Return the (X, Y) coordinate for the center point of the cell that contains the specified text.  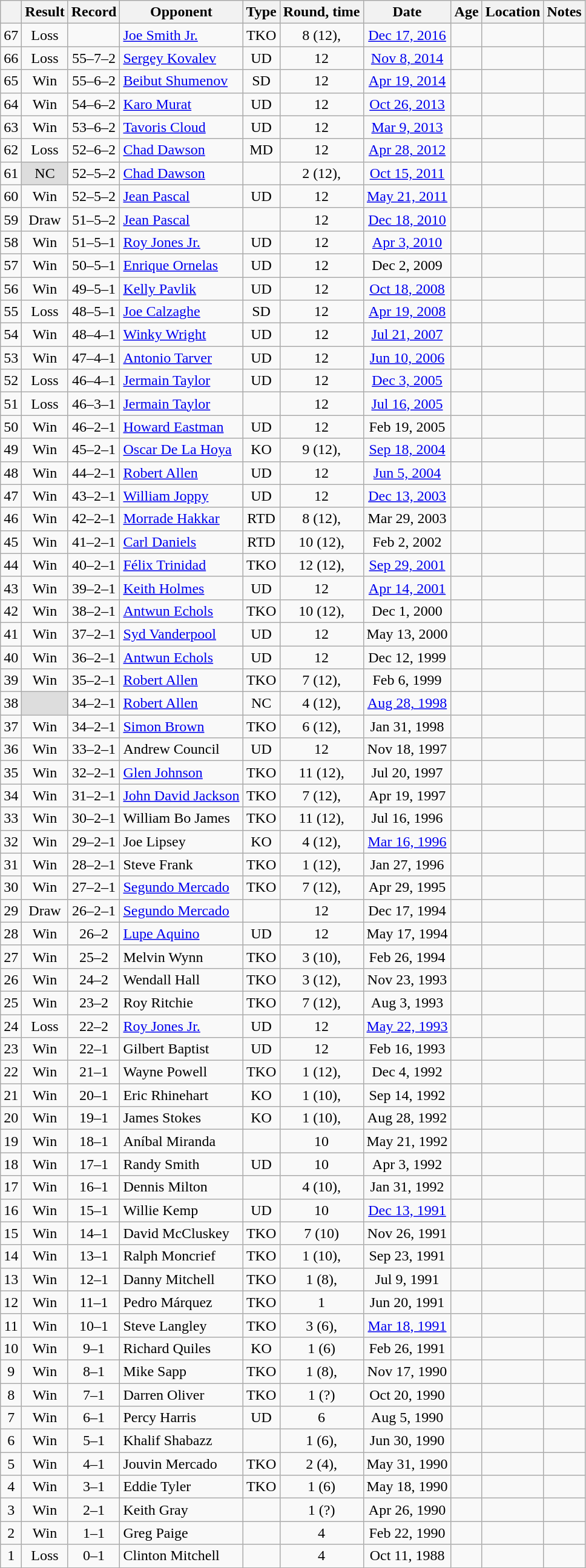
Greg Paige (182, 1533)
51–5–2 (94, 219)
16–1 (94, 1187)
58 (11, 242)
Richard Quiles (182, 1348)
Karo Murat (182, 104)
John David Jackson (182, 796)
26–2–1 (94, 911)
46 (11, 519)
22–1 (94, 1049)
Nov 23, 1993 (407, 980)
James Stokes (182, 1118)
9 (11, 1371)
26–2 (94, 934)
12 (12), (321, 565)
Sergey Kovalev (182, 58)
Apr 19, 2014 (407, 81)
Aug 5, 1990 (407, 1418)
55 (11, 312)
Sep 14, 1992 (407, 1095)
30–2–1 (94, 819)
44–2–1 (94, 473)
Simon Brown (182, 726)
Mar 18, 1991 (407, 1325)
Nov 17, 1990 (407, 1371)
3 (11, 1510)
Aug 3, 1993 (407, 1003)
33–2–1 (94, 749)
42–2–1 (94, 519)
Nov 8, 2014 (407, 58)
Apr 28, 2012 (407, 150)
Feb 26, 1994 (407, 957)
11 (11, 1325)
Félix Trinidad (182, 565)
3 (10), (321, 957)
29 (11, 911)
Jan 31, 1998 (407, 726)
May 21, 1992 (407, 1141)
15–1 (94, 1210)
8–1 (94, 1371)
31 (11, 865)
11–1 (94, 1302)
May 17, 1994 (407, 934)
Jun 10, 2006 (407, 358)
Jouvin Mercado (182, 1464)
14–1 (94, 1233)
Apr 26, 1990 (407, 1510)
30 (11, 888)
63 (11, 127)
Jun 20, 1991 (407, 1302)
Oct 11, 1988 (407, 1556)
15 (11, 1233)
48 (11, 473)
Dec 3, 2005 (407, 381)
41 (11, 634)
25 (11, 1003)
49–5–1 (94, 289)
Feb 2, 2002 (407, 542)
6 (12), (321, 726)
Ralph Moncrief (182, 1256)
0–1 (94, 1556)
31–2–1 (94, 796)
38 (11, 703)
Winky Wright (182, 335)
Aug 28, 1992 (407, 1118)
1 (6), (321, 1441)
Feb 6, 1999 (407, 680)
50–5–1 (94, 265)
Keith Gray (182, 1510)
55–7–2 (94, 58)
Apr 3, 1992 (407, 1164)
Feb 22, 1990 (407, 1533)
54–6–2 (94, 104)
Feb 16, 1993 (407, 1049)
3–1 (94, 1487)
Sep 18, 2004 (407, 450)
50 (11, 427)
Mike Sapp (182, 1371)
54 (11, 335)
Location (513, 12)
23–2 (94, 1003)
35 (11, 772)
52–6–2 (94, 150)
Beibut Shumenov (182, 81)
38–2–1 (94, 611)
Feb 26, 1991 (407, 1348)
Gilbert Baptist (182, 1049)
65 (11, 81)
Jun 5, 2004 (407, 473)
Steve Langley (182, 1325)
MD (262, 150)
37–2–1 (94, 634)
39–2–1 (94, 588)
61 (11, 173)
Result (45, 12)
Melvin Wynn (182, 957)
Jul 21, 2007 (407, 335)
Oct 15, 2011 (407, 173)
Aníbal Miranda (182, 1141)
27 (11, 957)
Dec 17, 2016 (407, 35)
67 (11, 35)
Oct 18, 2008 (407, 289)
Eddie Tyler (182, 1487)
43 (11, 588)
William Bo James (182, 819)
Joe Lipsey (182, 842)
Wayne Powell (182, 1072)
Notes (564, 12)
Antonio Tarver (182, 358)
May 21, 2011 (407, 196)
Feb 19, 2005 (407, 427)
May 31, 1990 (407, 1464)
55–6–2 (94, 81)
2 (11, 1533)
36–2–1 (94, 657)
34 (11, 796)
Jul 20, 1997 (407, 772)
53–6–2 (94, 127)
60 (11, 196)
Apr 29, 1995 (407, 888)
29–2–1 (94, 842)
12–1 (94, 1279)
Oct 26, 2013 (407, 104)
Oscar De La Hoya (182, 450)
Jun 30, 1990 (407, 1441)
44 (11, 565)
7 (11, 1418)
8 (11, 1394)
Opponent (182, 12)
Steve Frank (182, 865)
May 13, 2000 (407, 634)
17–1 (94, 1164)
32–2–1 (94, 772)
Andrew Council (182, 749)
46–4–1 (94, 381)
35–2–1 (94, 680)
Apr 19, 2008 (407, 312)
Roy Ritchie (182, 1003)
19–1 (94, 1118)
18 (11, 1164)
28–2–1 (94, 865)
2 (4), (321, 1464)
39 (11, 680)
14 (11, 1256)
Nov 26, 1991 (407, 1233)
Khalif Shabazz (182, 1441)
Dec 2, 2009 (407, 265)
Percy Harris (182, 1418)
Joe Smith Jr. (182, 35)
1–1 (94, 1533)
Keith Holmes (182, 588)
3 (6), (321, 1325)
20–1 (94, 1095)
Kelly Pavlik (182, 289)
William Joppy (182, 496)
37 (11, 726)
Apr 3, 2010 (407, 242)
57 (11, 265)
Mar 9, 2013 (407, 127)
62 (11, 150)
13 (11, 1279)
46–2–1 (94, 427)
43–2–1 (94, 496)
40–2–1 (94, 565)
4–1 (94, 1464)
45–2–1 (94, 450)
Dennis Milton (182, 1187)
Pedro Márquez (182, 1302)
Sep 29, 2001 (407, 565)
10–1 (94, 1325)
49 (11, 450)
Dec 1, 2000 (407, 611)
Apr 14, 2001 (407, 588)
23 (11, 1049)
Eric Rhinehart (182, 1095)
17 (11, 1187)
Jan 31, 1992 (407, 1187)
59 (11, 219)
52 (11, 381)
66 (11, 58)
Mar 16, 1996 (407, 842)
19 (11, 1141)
16 (11, 1210)
Type (262, 12)
20 (11, 1118)
Dec 12, 1999 (407, 657)
Randy Smith (182, 1164)
2 (12), (321, 173)
51 (11, 404)
7–1 (94, 1394)
Enrique Ornelas (182, 265)
Apr 19, 1997 (407, 796)
Dec 13, 1991 (407, 1210)
4 (10), (321, 1187)
Howard Eastman (182, 427)
7 (10) (321, 1233)
Joe Calzaghe (182, 312)
Jul 16, 2005 (407, 404)
Lupe Aquino (182, 934)
9 (12), (321, 450)
13–1 (94, 1256)
26 (11, 980)
Date (407, 12)
Oct 20, 1990 (407, 1394)
Clinton Mitchell (182, 1556)
Nov 18, 1997 (407, 749)
Jul 9, 1991 (407, 1279)
25–2 (94, 957)
36 (11, 749)
May 18, 1990 (407, 1487)
Record (94, 12)
51–5–1 (94, 242)
Aug 28, 1998 (407, 703)
47 (11, 496)
Dec 18, 2010 (407, 219)
53 (11, 358)
56 (11, 289)
Danny Mitchell (182, 1279)
46–3–1 (94, 404)
40 (11, 657)
27–2–1 (94, 888)
Tavoris Cloud (182, 127)
6–1 (94, 1418)
Dec 4, 1992 (407, 1072)
Round, time (321, 12)
22–2 (94, 1026)
Jul 16, 1996 (407, 819)
41–2–1 (94, 542)
Dec 13, 2003 (407, 496)
48–5–1 (94, 312)
21 (11, 1095)
48–4–1 (94, 335)
45 (11, 542)
David McCluskey (182, 1233)
22 (11, 1072)
Age (466, 12)
32 (11, 842)
Dec 17, 1994 (407, 911)
9–1 (94, 1348)
Jan 27, 1996 (407, 865)
28 (11, 934)
Darren Oliver (182, 1394)
24 (11, 1026)
5 (11, 1464)
Morrade Hakkar (182, 519)
3 (12), (321, 980)
Sep 23, 1991 (407, 1256)
Willie Kemp (182, 1210)
47–4–1 (94, 358)
Syd Vanderpool (182, 634)
Mar 29, 2003 (407, 519)
5–1 (94, 1441)
21–1 (94, 1072)
18–1 (94, 1141)
Wendall Hall (182, 980)
33 (11, 819)
Carl Daniels (182, 542)
Glen Johnson (182, 772)
64 (11, 104)
24–2 (94, 980)
May 22, 1993 (407, 1026)
2–1 (94, 1510)
42 (11, 611)
